Return the [X, Y] coordinate for the center point of the cell that contains the specified text.  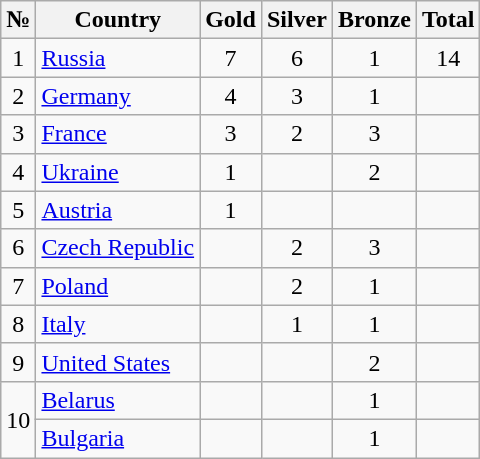
Austria [118, 210]
Country [118, 20]
Czech Republic [118, 248]
8 [18, 324]
10 [18, 419]
Bronze [374, 20]
9 [18, 362]
№ [18, 20]
United States [118, 362]
5 [18, 210]
Bulgaria [118, 438]
Total [448, 20]
Gold [231, 20]
14 [448, 58]
Russia [118, 58]
France [118, 134]
Italy [118, 324]
Silver [296, 20]
Ukraine [118, 172]
Belarus [118, 400]
Germany [118, 96]
Poland [118, 286]
